Capture the cell that displays the provided text and extract its (x, y) central coordinate. 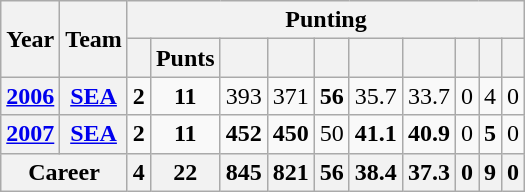
35.7 (376, 96)
33.7 (428, 96)
40.9 (428, 134)
5 (490, 134)
821 (290, 172)
393 (244, 96)
Year (30, 39)
22 (185, 172)
37.3 (428, 172)
371 (290, 96)
452 (244, 134)
Team (94, 39)
2006 (30, 96)
38.4 (376, 172)
41.1 (376, 134)
50 (332, 134)
Punts (185, 58)
2007 (30, 134)
Career (64, 172)
450 (290, 134)
9 (490, 172)
Punting (326, 20)
845 (244, 172)
